Capture the cell that displays the provided text and extract its [X, Y] central coordinate. 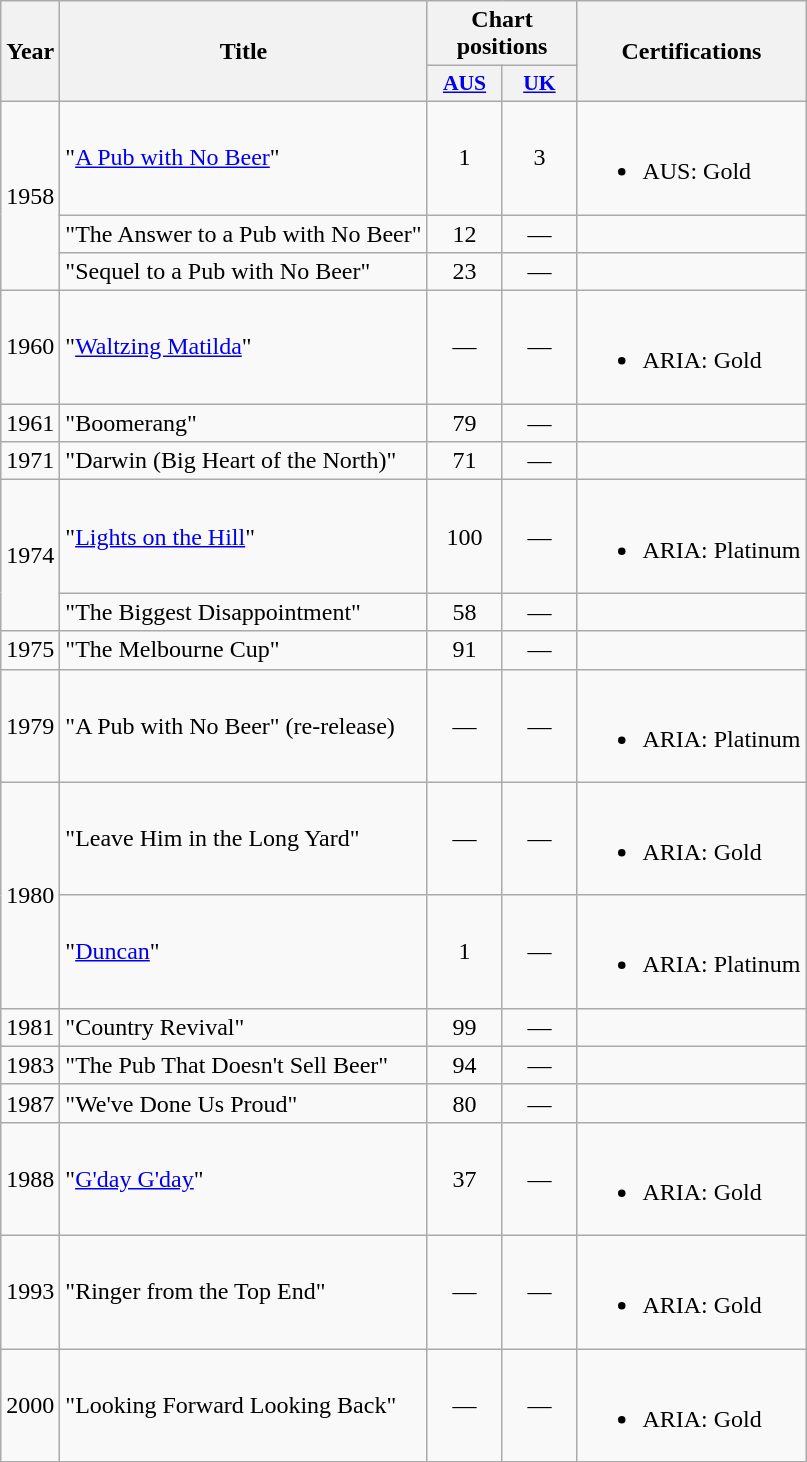
"Waltzing Matilda" [244, 348]
Certifications [692, 52]
"G'day G'day" [244, 1178]
37 [464, 1178]
Year [30, 52]
99 [464, 1027]
80 [464, 1103]
79 [464, 423]
1988 [30, 1178]
91 [464, 650]
23 [464, 272]
"Lights on the Hill" [244, 536]
1960 [30, 348]
"The Melbourne Cup" [244, 650]
1958 [30, 196]
71 [464, 461]
"Duncan" [244, 952]
"Looking Forward Looking Back" [244, 1404]
58 [464, 612]
"The Pub That Doesn't Sell Beer" [244, 1065]
UK [540, 84]
1974 [30, 556]
"A Pub with No Beer" (re-release) [244, 726]
2000 [30, 1404]
"The Biggest Disappointment" [244, 612]
94 [464, 1065]
Chart positions [502, 34]
3 [540, 158]
"Leave Him in the Long Yard" [244, 838]
1981 [30, 1027]
12 [464, 233]
1979 [30, 726]
"The Answer to a Pub with No Beer" [244, 233]
1971 [30, 461]
AUS [464, 84]
1993 [30, 1292]
"We've Done Us Proud" [244, 1103]
"Darwin (Big Heart of the North)" [244, 461]
"Sequel to a Pub with No Beer" [244, 272]
AUS: Gold [692, 158]
Title [244, 52]
1975 [30, 650]
1961 [30, 423]
"Boomerang" [244, 423]
"Country Revival" [244, 1027]
1983 [30, 1065]
1980 [30, 895]
100 [464, 536]
"A Pub with No Beer" [244, 158]
"Ringer from the Top End" [244, 1292]
1987 [30, 1103]
